Find where the given text appears and provide that cell's center as (X, Y) coordinate. 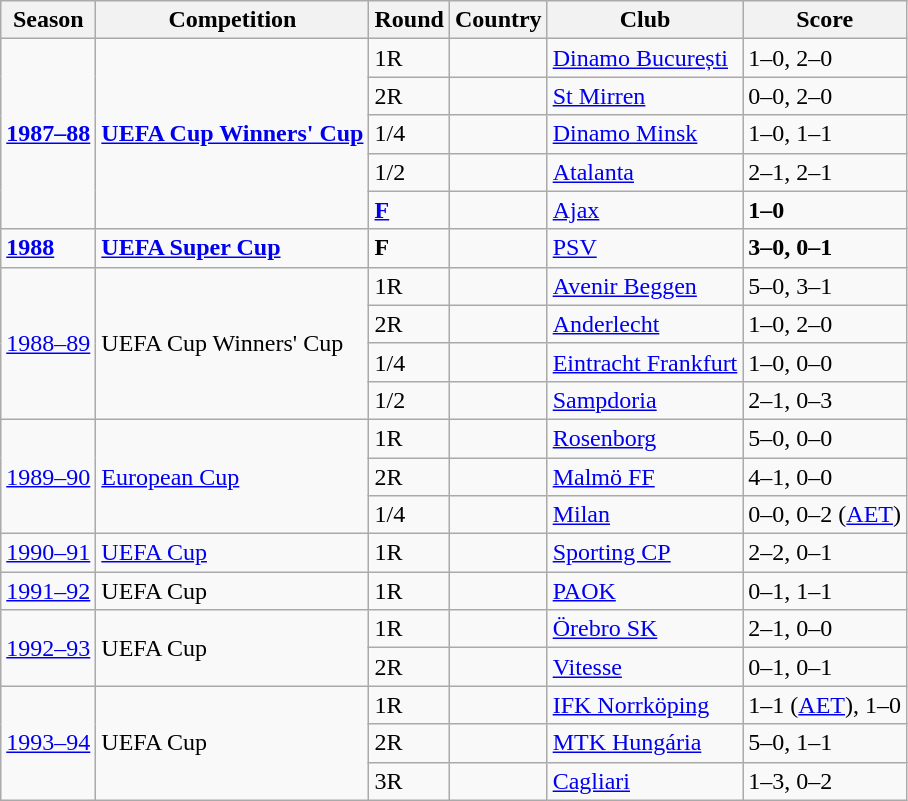
St Mirren (645, 96)
2–1, 2–1 (825, 172)
Örebro SK (645, 629)
1988 (48, 248)
Milan (645, 515)
PAOK (645, 591)
5–0, 3–1 (825, 286)
Dinamo București (645, 58)
Sampdoria (645, 400)
1–3, 0–2 (825, 781)
1992–93 (48, 648)
Competition (232, 20)
Club (645, 20)
1993–94 (48, 743)
0–0, 0–2 (AET) (825, 515)
Sporting CP (645, 553)
1988–89 (48, 343)
Dinamo Minsk (645, 134)
European Cup (232, 476)
4–1, 0–0 (825, 477)
Eintracht Frankfurt (645, 362)
Malmö FF (645, 477)
1989–90 (48, 476)
Avenir Beggen (645, 286)
Season (48, 20)
1–0 (825, 210)
1–1 (AET), 1–0 (825, 705)
UEFA Super Cup (232, 248)
2–2, 0–1 (825, 553)
1990–91 (48, 553)
1–0, 0–0 (825, 362)
0–0, 2–0 (825, 96)
1–0, 1–1 (825, 134)
Score (825, 20)
IFK Norrköping (645, 705)
Country (498, 20)
1987–88 (48, 134)
Round (409, 20)
1991–92 (48, 591)
MTK Hungária (645, 743)
Rosenborg (645, 438)
Ajax (645, 210)
0–1, 0–1 (825, 667)
3R (409, 781)
2–1, 0–3 (825, 400)
Vitesse (645, 667)
2–1, 0–0 (825, 629)
Atalanta (645, 172)
0–1, 1–1 (825, 591)
5–0, 0–0 (825, 438)
5–0, 1–1 (825, 743)
PSV (645, 248)
Cagliari (645, 781)
3–0, 0–1 (825, 248)
Anderlecht (645, 324)
